Output the [x, y] coordinate of the center of the cell containing the given text.  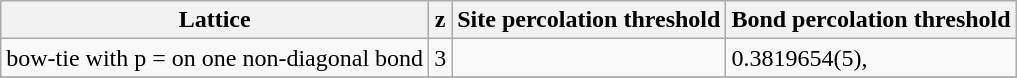
z [440, 20]
Lattice [215, 20]
0.3819654(5), [871, 58]
bow-tie with p = on one non-diagonal bond [215, 58]
Bond percolation threshold [871, 20]
Site percolation threshold [589, 20]
3 [440, 58]
